Detect which cell encompasses the target text, then output its (X, Y) center coordinate. 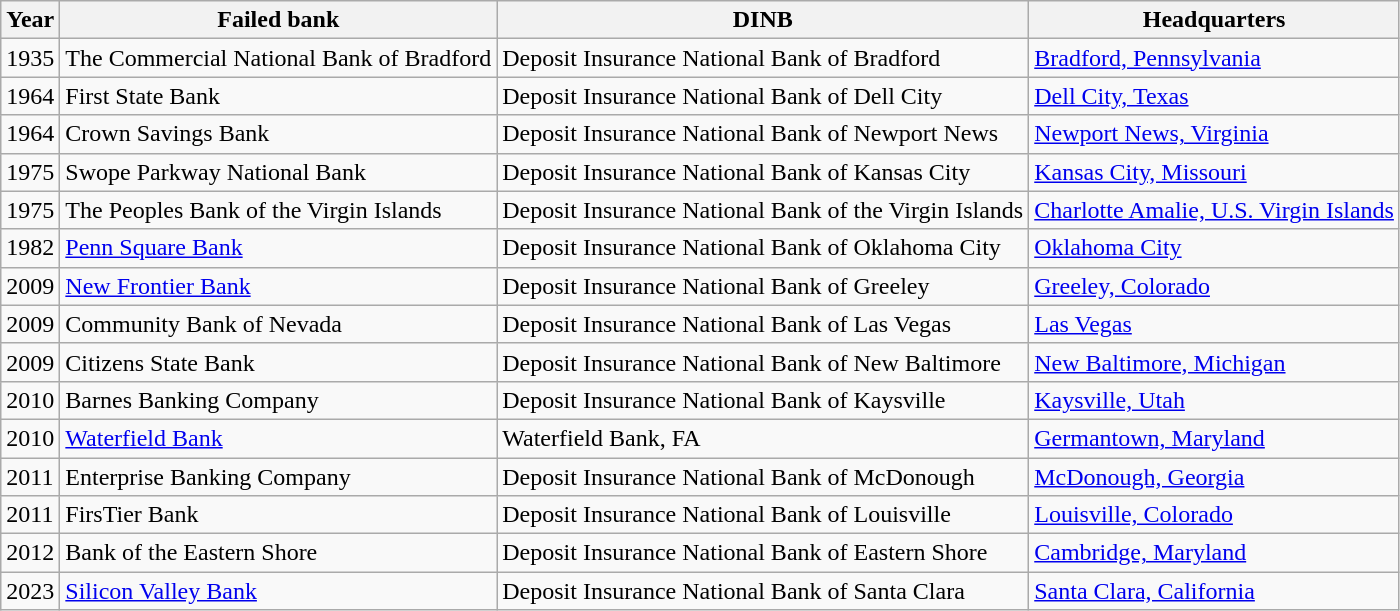
1982 (30, 248)
Germantown, Maryland (1214, 438)
The Commercial National Bank of Bradford (278, 58)
2023 (30, 591)
Deposit Insurance National Bank of Greeley (763, 286)
McDonough, Georgia (1214, 477)
Kaysville, Utah (1214, 400)
Oklahoma City (1214, 248)
Greeley, Colorado (1214, 286)
1935 (30, 58)
Louisville, Colorado (1214, 515)
Year (30, 20)
Deposit Insurance National Bank of Las Vegas (763, 324)
Dell City, Texas (1214, 96)
Deposit Insurance National Bank of Eastern Shore (763, 553)
2012 (30, 553)
Crown Savings Bank (278, 134)
Headquarters (1214, 20)
Swope Parkway National Bank (278, 172)
Deposit Insurance National Bank of Louisville (763, 515)
Barnes Banking Company (278, 400)
Newport News, Virginia (1214, 134)
Community Bank of Nevada (278, 324)
New Baltimore, Michigan (1214, 362)
Waterfield Bank (278, 438)
Deposit Insurance National Bank of Oklahoma City (763, 248)
Bradford, Pennsylvania (1214, 58)
Bank of the Eastern Shore (278, 553)
Deposit Insurance National Bank of the Virgin Islands (763, 210)
Deposit Insurance National Bank of Kansas City (763, 172)
Cambridge, Maryland (1214, 553)
Deposit Insurance National Bank of New Baltimore (763, 362)
Kansas City, Missouri (1214, 172)
Deposit Insurance National Bank of Kaysville (763, 400)
Silicon Valley Bank (278, 591)
Charlotte Amalie, U.S. Virgin Islands (1214, 210)
Las Vegas (1214, 324)
Deposit Insurance National Bank of Santa Clara (763, 591)
Enterprise Banking Company (278, 477)
Santa Clara, California (1214, 591)
Failed bank (278, 20)
Penn Square Bank (278, 248)
DINB (763, 20)
Deposit Insurance National Bank of McDonough (763, 477)
New Frontier Bank (278, 286)
Deposit Insurance National Bank of Dell City (763, 96)
First State Bank (278, 96)
Waterfield Bank, FA (763, 438)
FirsTier Bank (278, 515)
Deposit Insurance National Bank of Bradford (763, 58)
Deposit Insurance National Bank of Newport News (763, 134)
The Peoples Bank of the Virgin Islands (278, 210)
Citizens State Bank (278, 362)
